Pinpoint the cell where the given text exists, returning its (x, y) midpoint coordinate. 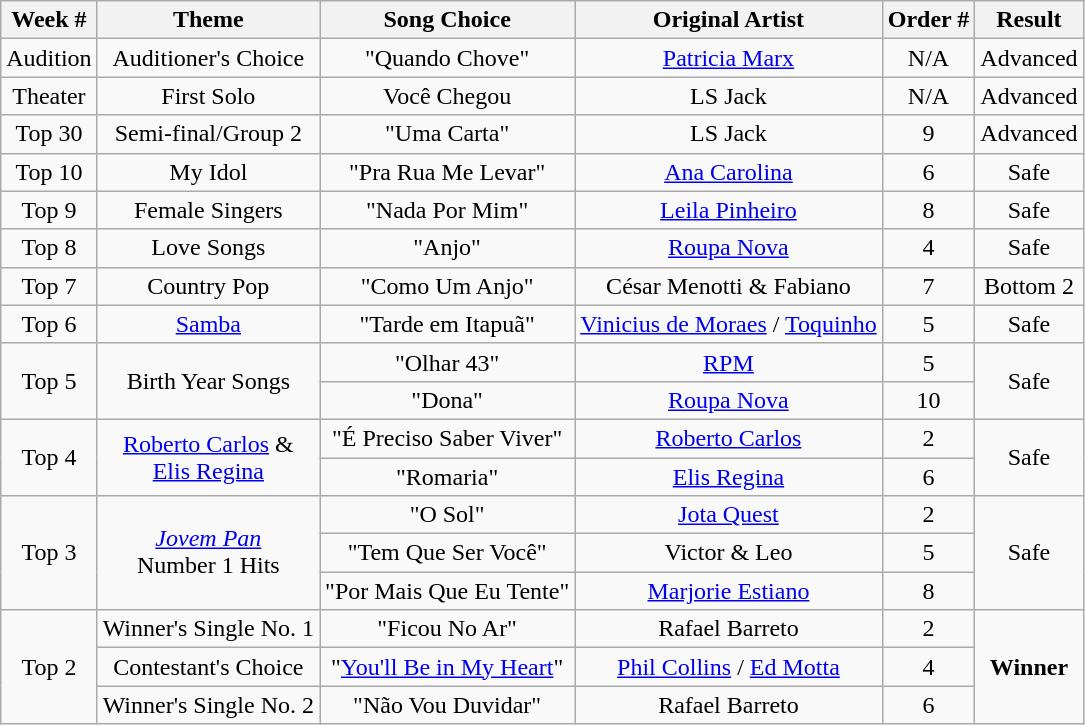
Auditioner's Choice (208, 58)
Winner (1029, 667)
Roberto Carlos &Elis Regina (208, 457)
Result (1029, 20)
"Não Vou Duvidar" (448, 705)
Phil Collins / Ed Motta (728, 667)
Você Chegou (448, 96)
Top 8 (49, 248)
César Menotti & Fabiano (728, 286)
Theme (208, 20)
Top 3 (49, 553)
Roberto Carlos (728, 438)
My Idol (208, 172)
First Solo (208, 96)
Bottom 2 (1029, 286)
Top 10 (49, 172)
9 (928, 134)
Original Artist (728, 20)
Leila Pinheiro (728, 210)
"O Sol" (448, 515)
Elis Regina (728, 477)
Top 9 (49, 210)
Theater (49, 96)
Top 7 (49, 286)
Top 4 (49, 457)
Jovem PanNumber 1 Hits (208, 553)
RPM (728, 362)
Samba (208, 324)
"Anjo" (448, 248)
Winner's Single No. 2 (208, 705)
"Quando Chove" (448, 58)
10 (928, 400)
Top 6 (49, 324)
"Por Mais Que Eu Tente" (448, 591)
"You'll Be in My Heart" (448, 667)
"Uma Carta" (448, 134)
Love Songs (208, 248)
Song Choice (448, 20)
"Nada Por Mim" (448, 210)
Semi-final/Group 2 (208, 134)
Patricia Marx (728, 58)
"É Preciso Saber Viver" (448, 438)
Contestant's Choice (208, 667)
"Tarde em Itapuã" (448, 324)
Order # (928, 20)
Top 2 (49, 667)
"Olhar 43" (448, 362)
7 (928, 286)
"Ficou No Ar" (448, 629)
"Romaria" (448, 477)
Country Pop (208, 286)
"Como Um Anjo" (448, 286)
"Pra Rua Me Levar" (448, 172)
Top 30 (49, 134)
Jota Quest (728, 515)
Birth Year Songs (208, 381)
Victor & Leo (728, 553)
Marjorie Estiano (728, 591)
Vinicius de Moraes / Toquinho (728, 324)
Female Singers (208, 210)
Top 5 (49, 381)
"Dona" (448, 400)
Week # (49, 20)
Winner's Single No. 1 (208, 629)
"Tem Que Ser Você" (448, 553)
Audition (49, 58)
Ana Carolina (728, 172)
